Scan for the cell matching the given text and deliver its (x, y) coordinate at center. 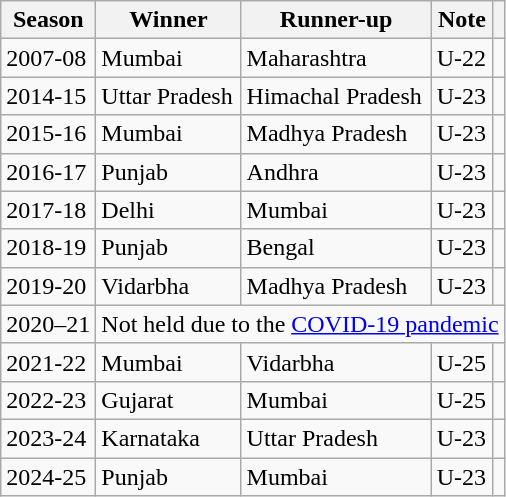
Andhra (336, 172)
Himachal Pradesh (336, 96)
Winner (168, 20)
Bengal (336, 248)
2015-16 (48, 134)
2016-17 (48, 172)
2024-25 (48, 477)
Karnataka (168, 438)
2020–21 (48, 324)
2019-20 (48, 286)
Runner-up (336, 20)
Delhi (168, 210)
2007-08 (48, 58)
Not held due to the COVID-19 pandemic (300, 324)
U-22 (462, 58)
2014-15 (48, 96)
2023-24 (48, 438)
Maharashtra (336, 58)
2018-19 (48, 248)
2022-23 (48, 400)
Season (48, 20)
Note (462, 20)
Gujarat (168, 400)
2021-22 (48, 362)
2017-18 (48, 210)
